Extract the [X, Y] coordinate from the center of the cell holding the provided text.  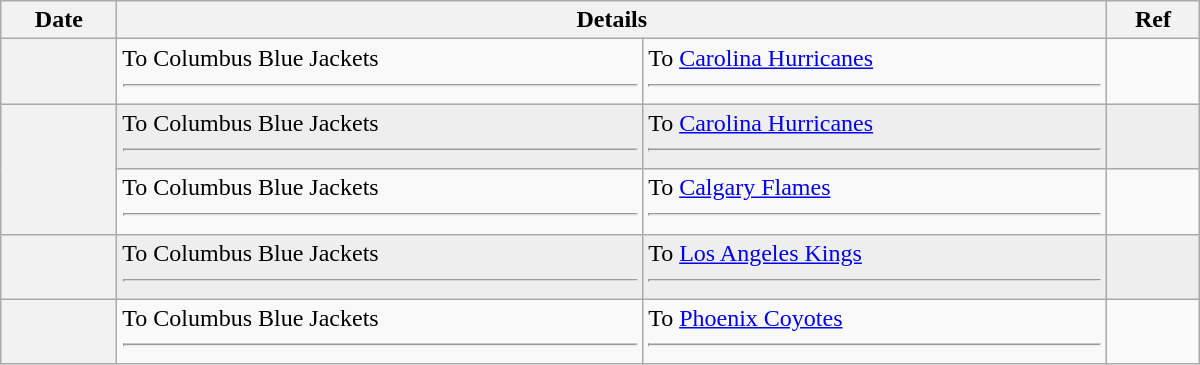
Date [59, 20]
Details [612, 20]
To Calgary Flames [875, 202]
To Phoenix Coyotes [875, 332]
Ref [1154, 20]
To Los Angeles Kings [875, 266]
